Extract the [X, Y] coordinate from the center of the cell holding the provided text.  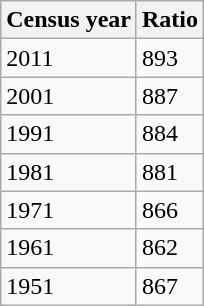
1951 [69, 286]
887 [170, 96]
1971 [69, 210]
893 [170, 58]
Census year [69, 20]
1981 [69, 172]
2001 [69, 96]
884 [170, 134]
867 [170, 286]
1991 [69, 134]
Ratio [170, 20]
2011 [69, 58]
866 [170, 210]
881 [170, 172]
862 [170, 248]
1961 [69, 248]
